Determine the [X, Y] coordinate at the center of the cell enclosing the given text.  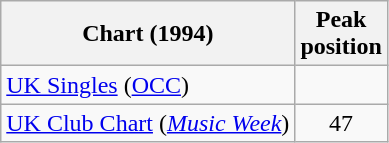
Chart (1994) [148, 34]
UK Singles (OCC) [148, 85]
UK Club Chart (Music Week) [148, 123]
Peakposition [341, 34]
47 [341, 123]
